Return [X, Y] of the center of cell containing provided text 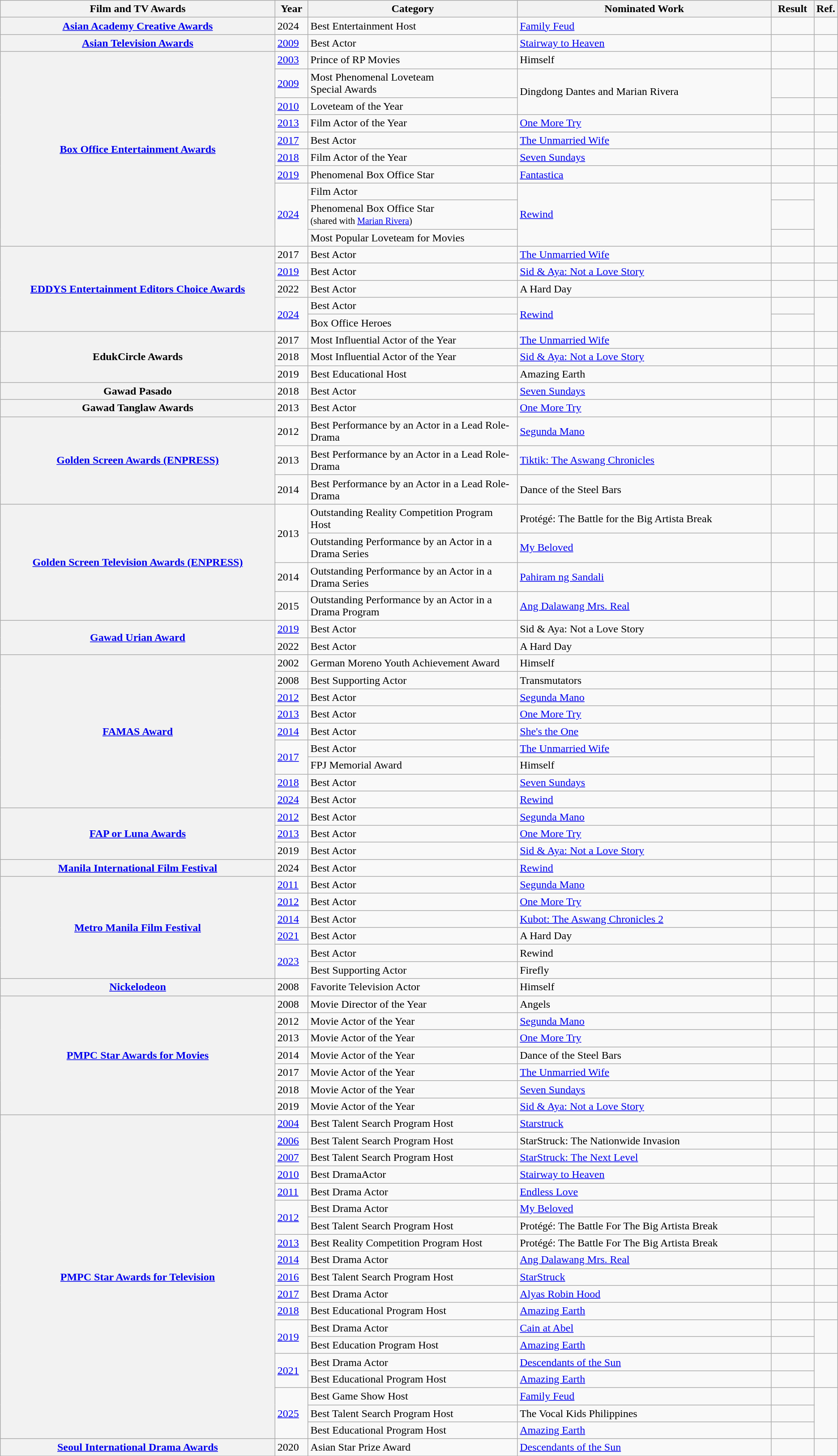
Nickelodeon [138, 987]
Gawad Tanglaw Awards [138, 408]
Nominated Work [645, 9]
EDDYS Entertainment Editors Choice Awards [138, 289]
Category [413, 9]
PMPC Star Awards for Television [138, 1276]
StarStruck: The Nationwide Invasion [645, 1141]
Most Popular Loveteam for Movies [413, 238]
Golden Screen Television Awards (ENPRESS) [138, 562]
German Moreno Youth Achievement Award [413, 663]
2007 [291, 1158]
Best Education Program Host [413, 1345]
Transmutators [645, 680]
Box Office Heroes [413, 323]
Loveteam of the Year [413, 106]
Kubot: The Aswang Chronicles 2 [645, 919]
2003 [291, 60]
2015 [291, 606]
FAP or Luna Awards [138, 833]
Best Reality Competition Program Host [413, 1243]
Firefly [645, 970]
FAMAS Award [138, 732]
Result [793, 9]
Asian Television Awards [138, 43]
2023 [291, 962]
Outstanding Performance by an Actor in a Drama Program [413, 606]
Angels [645, 1004]
Box Office Entertainment Awards [138, 149]
2006 [291, 1141]
Cain at Abel [645, 1328]
Golden Screen Awards (ENPRESS) [138, 460]
Phenomenal Box Office Star [413, 174]
PMPC Star Awards for Movies [138, 1055]
Tiktik: The Aswang Chronicles [645, 460]
Gawad Pasado [138, 391]
StarStruck [645, 1277]
Gawad Urian Award [138, 638]
2004 [291, 1123]
Film Actor [413, 191]
2025 [291, 1413]
Asian Star Prize Award [413, 1447]
2020 [291, 1447]
2016 [291, 1277]
She's the One [645, 731]
Fantastica [645, 174]
Most Phenomenal LoveteamSpecial Awards [413, 83]
Alyas Robin Hood [645, 1294]
Favorite Television Actor [413, 987]
Protégé: The Battle for the Big Artista Break [645, 519]
Phenomenal Box Office Star(shared with Marian Rivera) [413, 214]
EdukCircle Awards [138, 357]
Best Game Show Host [413, 1396]
Movie Director of the Year [413, 1004]
Best Educational Host [413, 374]
Prince of RP Movies [413, 60]
Year [291, 9]
Film and TV Awards [138, 9]
Best DramaActor [413, 1175]
Dingdong Dantes and Marian Rivera [645, 91]
FPJ Memorial Award [413, 765]
StarStruck: The Next Level [645, 1158]
The Vocal Kids Philippines [645, 1413]
Outstanding Reality Competition Program Host [413, 519]
Starstruck [645, 1123]
Pahiram ng Sandali [645, 577]
Seoul International Drama Awards [138, 1447]
2002 [291, 663]
Ref. [825, 9]
Asian Academy Creative Awards [138, 26]
Best Entertainment Host [413, 26]
Endless Love [645, 1192]
Metro Manila Film Festival [138, 928]
Manila International Film Festival [138, 868]
